For the text-containing cell, return its midpoint in (x, y) coordinate format. 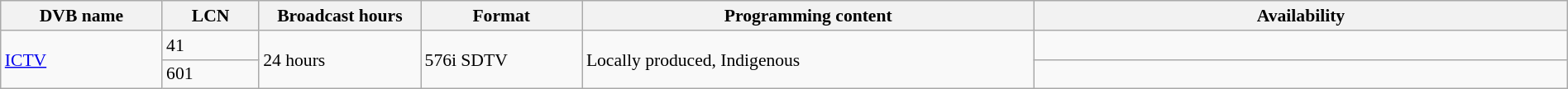
ICTV (81, 59)
Format (501, 16)
Locally produced, Indigenous (809, 59)
Programming content (809, 16)
Availability (1302, 16)
24 hours (339, 59)
41 (210, 45)
LCN (210, 16)
601 (210, 74)
DVB name (81, 16)
Broadcast hours (339, 16)
576i SDTV (501, 59)
